Pinpoint the cell where the given text exists, returning its (X, Y) midpoint coordinate. 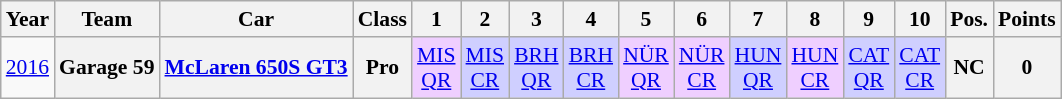
NÜRCR (702, 68)
8 (814, 19)
MISCR (486, 68)
Points (1027, 19)
BRHQR (536, 68)
7 (758, 19)
CATCR (920, 68)
BRHCR (592, 68)
HUNCR (814, 68)
2016 (28, 68)
McLaren 650S GT3 (256, 68)
Class (382, 19)
2 (486, 19)
HUNQR (758, 68)
Team (106, 19)
Garage 59 (106, 68)
4 (592, 19)
CATQR (868, 68)
10 (920, 19)
1 (436, 19)
Year (28, 19)
NÜRQR (646, 68)
Pos. (969, 19)
6 (702, 19)
NC (969, 68)
9 (868, 19)
3 (536, 19)
5 (646, 19)
0 (1027, 68)
MISQR (436, 68)
Pro (382, 68)
Car (256, 19)
